From the cell containing the given text, extract its center point as (x, y) coordinate. 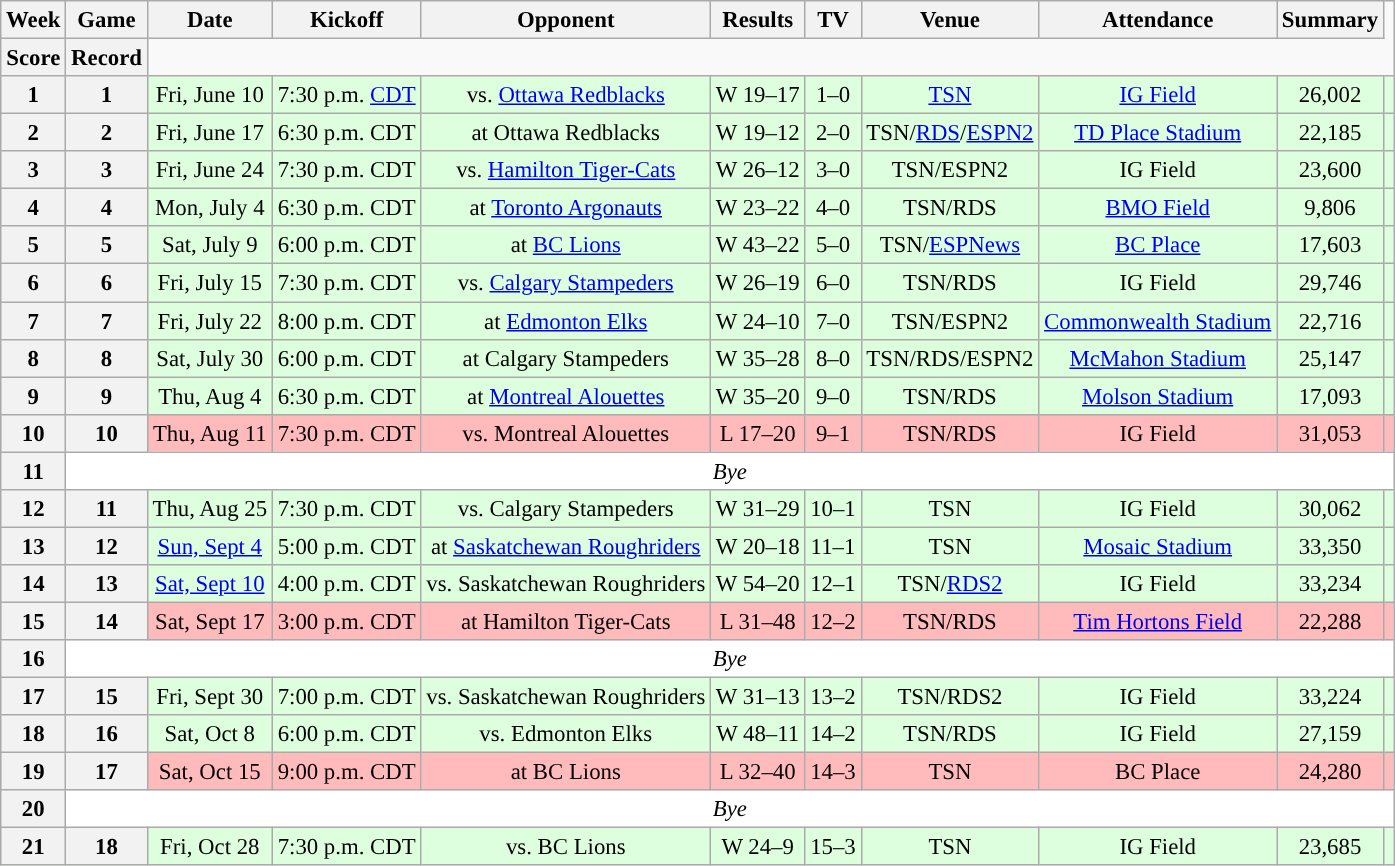
W 24–9 (758, 847)
W 48–11 (758, 734)
7:00 p.m. CDT (346, 697)
17,093 (1330, 396)
Thu, Aug 25 (210, 509)
Sat, Sept 17 (210, 621)
33,350 (1330, 546)
Fri, June 17 (210, 133)
9–1 (833, 433)
vs. Ottawa Redblacks (566, 95)
22,185 (1330, 133)
W 23–22 (758, 208)
W 24–10 (758, 321)
Record (106, 58)
7–0 (833, 321)
33,234 (1330, 584)
L 31–48 (758, 621)
BMO Field (1158, 208)
vs. Edmonton Elks (566, 734)
vs. Montreal Alouettes (566, 433)
W 19–17 (758, 95)
Fri, July 15 (210, 283)
Attendance (1158, 20)
W 35–28 (758, 358)
W 54–20 (758, 584)
at Montreal Alouettes (566, 396)
8–0 (833, 358)
Molson Stadium (1158, 396)
6–0 (833, 283)
vs. BC Lions (566, 847)
5–0 (833, 245)
vs. Hamilton Tiger-Cats (566, 170)
9–0 (833, 396)
W 26–19 (758, 283)
Mon, July 4 (210, 208)
Sat, Oct 8 (210, 734)
Kickoff (346, 20)
2–0 (833, 133)
Fri, July 22 (210, 321)
McMahon Stadium (1158, 358)
at Edmonton Elks (566, 321)
W 26–12 (758, 170)
27,159 (1330, 734)
Opponent (566, 20)
1–0 (833, 95)
Summary (1330, 20)
TD Place Stadium (1158, 133)
26,002 (1330, 95)
TV (833, 20)
33,224 (1330, 697)
Thu, Aug 4 (210, 396)
30,062 (1330, 509)
Sun, Sept 4 (210, 546)
at Ottawa Redblacks (566, 133)
29,746 (1330, 283)
W 35–20 (758, 396)
W 19–12 (758, 133)
20 (34, 809)
10–1 (833, 509)
Fri, Sept 30 (210, 697)
11–1 (833, 546)
Sat, July 30 (210, 358)
Thu, Aug 11 (210, 433)
25,147 (1330, 358)
17,603 (1330, 245)
31,053 (1330, 433)
at Calgary Stampeders (566, 358)
Sat, Sept 10 (210, 584)
4:00 p.m. CDT (346, 584)
8:00 p.m. CDT (346, 321)
Fri, June 10 (210, 95)
L 17–20 (758, 433)
23,600 (1330, 170)
Commonwealth Stadium (1158, 321)
9,806 (1330, 208)
13–2 (833, 697)
Venue (950, 20)
3–0 (833, 170)
24,280 (1330, 772)
Score (34, 58)
W 31–29 (758, 509)
Results (758, 20)
at Hamilton Tiger-Cats (566, 621)
W 43–22 (758, 245)
Week (34, 20)
at Saskatchewan Roughriders (566, 546)
Fri, Oct 28 (210, 847)
Sat, July 9 (210, 245)
L 32–40 (758, 772)
Game (106, 20)
19 (34, 772)
9:00 p.m. CDT (346, 772)
15–3 (833, 847)
22,288 (1330, 621)
Tim Hortons Field (1158, 621)
12–2 (833, 621)
3:00 p.m. CDT (346, 621)
14–2 (833, 734)
Fri, June 24 (210, 170)
5:00 p.m. CDT (346, 546)
at Toronto Argonauts (566, 208)
12–1 (833, 584)
Mosaic Stadium (1158, 546)
14–3 (833, 772)
23,685 (1330, 847)
21 (34, 847)
TSN/ESPNews (950, 245)
22,716 (1330, 321)
Date (210, 20)
Sat, Oct 15 (210, 772)
W 20–18 (758, 546)
W 31–13 (758, 697)
4–0 (833, 208)
